Search for the cell housing the specified text and yield its (x, y) center coordinate. 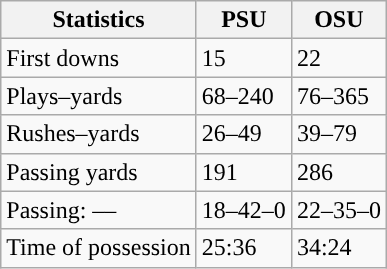
191 (244, 172)
Passing: –– (99, 210)
39–79 (338, 134)
34:24 (338, 248)
First downs (99, 58)
Statistics (99, 20)
15 (244, 58)
22–35–0 (338, 210)
22 (338, 58)
286 (338, 172)
Rushes–yards (99, 134)
PSU (244, 20)
68–240 (244, 96)
Time of possession (99, 248)
OSU (338, 20)
26–49 (244, 134)
Plays–yards (99, 96)
25:36 (244, 248)
18–42–0 (244, 210)
Passing yards (99, 172)
76–365 (338, 96)
